Detect which cell encompasses the target text, then output its (x, y) center coordinate. 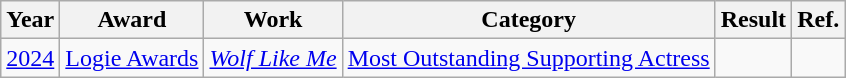
Wolf Like Me (273, 58)
Year (30, 20)
Logie Awards (132, 58)
Most Outstanding Supporting Actress (528, 58)
Work (273, 20)
Result (753, 20)
Category (528, 20)
2024 (30, 58)
Ref. (818, 20)
Award (132, 20)
